Pinpoint the cell where the given text exists, returning its (x, y) midpoint coordinate. 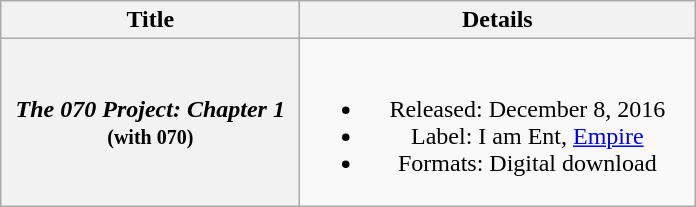
Title (150, 20)
Details (498, 20)
The 070 Project: Chapter 1 (with 070) (150, 122)
Released: December 8, 2016Label: I am Ent, EmpireFormats: Digital download (498, 122)
